Return [x, y] of the center of cell containing provided text 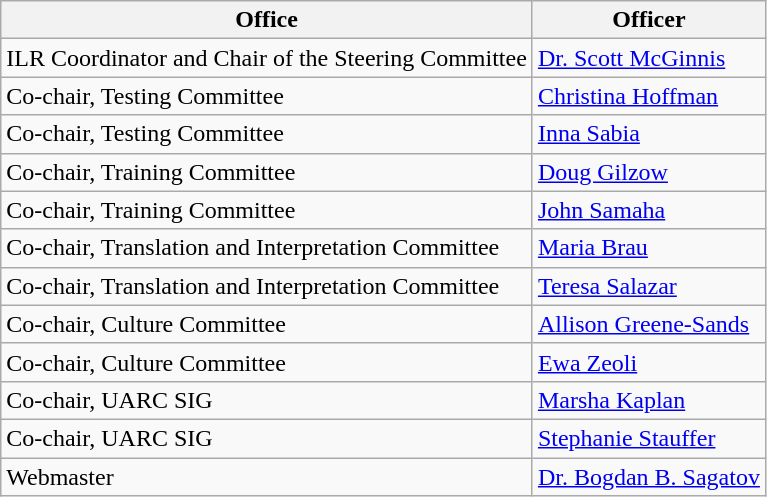
Dr. Bogdan B. Sagatov [648, 477]
Webmaster [267, 477]
Maria Brau [648, 248]
Stephanie Stauffer [648, 438]
Teresa Salazar [648, 286]
Officer [648, 20]
Ewa Zeoli [648, 362]
Office [267, 20]
ILR Coordinator and Chair of the Steering Committee [267, 58]
Inna Sabia [648, 134]
Marsha Kaplan [648, 400]
Christina Hoffman [648, 96]
John Samaha [648, 210]
Doug Gilzow [648, 172]
Allison Greene-Sands [648, 324]
Dr. Scott McGinnis [648, 58]
